Detect which cell encompasses the target text, then output its (X, Y) center coordinate. 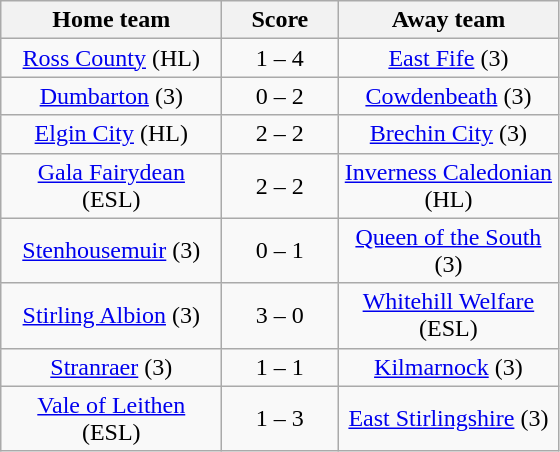
0 – 2 (280, 96)
Gala Fairydean (ESL) (112, 186)
Ross County (HL) (112, 58)
Stirling Albion (3) (112, 316)
Elgin City (HL) (112, 134)
1 – 3 (280, 418)
Inverness Caledonian (HL) (448, 186)
East Fife (3) (448, 58)
East Stirlingshire (3) (448, 418)
1 – 1 (280, 367)
Stenhousemuir (3) (112, 250)
Kilmarnock (3) (448, 367)
1 – 4 (280, 58)
Vale of Leithen (ESL) (112, 418)
Cowdenbeath (3) (448, 96)
Away team (448, 20)
Whitehill Welfare (ESL) (448, 316)
Score (280, 20)
Stranraer (3) (112, 367)
Queen of the South (3) (448, 250)
3 – 0 (280, 316)
Dumbarton (3) (112, 96)
0 – 1 (280, 250)
Brechin City (3) (448, 134)
Home team (112, 20)
